Find where the given text appears and provide that cell's center as [x, y] coordinate. 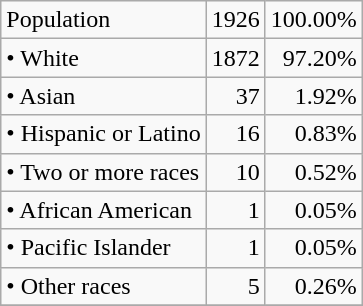
97.20% [314, 58]
1.92% [314, 96]
• African American [104, 210]
1926 [236, 20]
• Other races [104, 286]
• Pacific Islander [104, 248]
• Asian [104, 96]
16 [236, 134]
100.00% [314, 20]
1872 [236, 58]
Population [104, 20]
• Hispanic or Latino [104, 134]
0.52% [314, 172]
• White [104, 58]
10 [236, 172]
5 [236, 286]
0.83% [314, 134]
0.26% [314, 286]
37 [236, 96]
• Two or more races [104, 172]
